For the text-containing cell, return its midpoint in (X, Y) coordinate format. 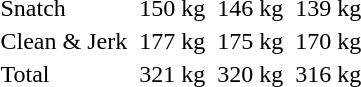
177 kg (172, 41)
175 kg (250, 41)
